Return the [x, y] coordinate for the center point of the cell that contains the specified text.  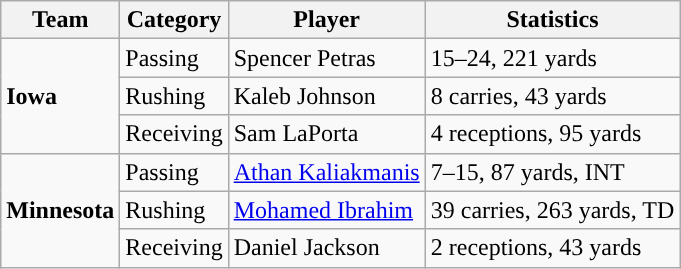
Spencer Petras [326, 58]
4 receptions, 95 yards [552, 134]
Statistics [552, 20]
Minnesota [60, 210]
Athan Kaliakmanis [326, 172]
7–15, 87 yards, INT [552, 172]
39 carries, 263 yards, TD [552, 210]
Kaleb Johnson [326, 96]
Team [60, 20]
Daniel Jackson [326, 248]
Sam LaPorta [326, 134]
Player [326, 20]
8 carries, 43 yards [552, 96]
Iowa [60, 96]
2 receptions, 43 yards [552, 248]
Category [174, 20]
15–24, 221 yards [552, 58]
Mohamed Ibrahim [326, 210]
